Output the (X, Y) coordinate of the center of the cell containing the given text.  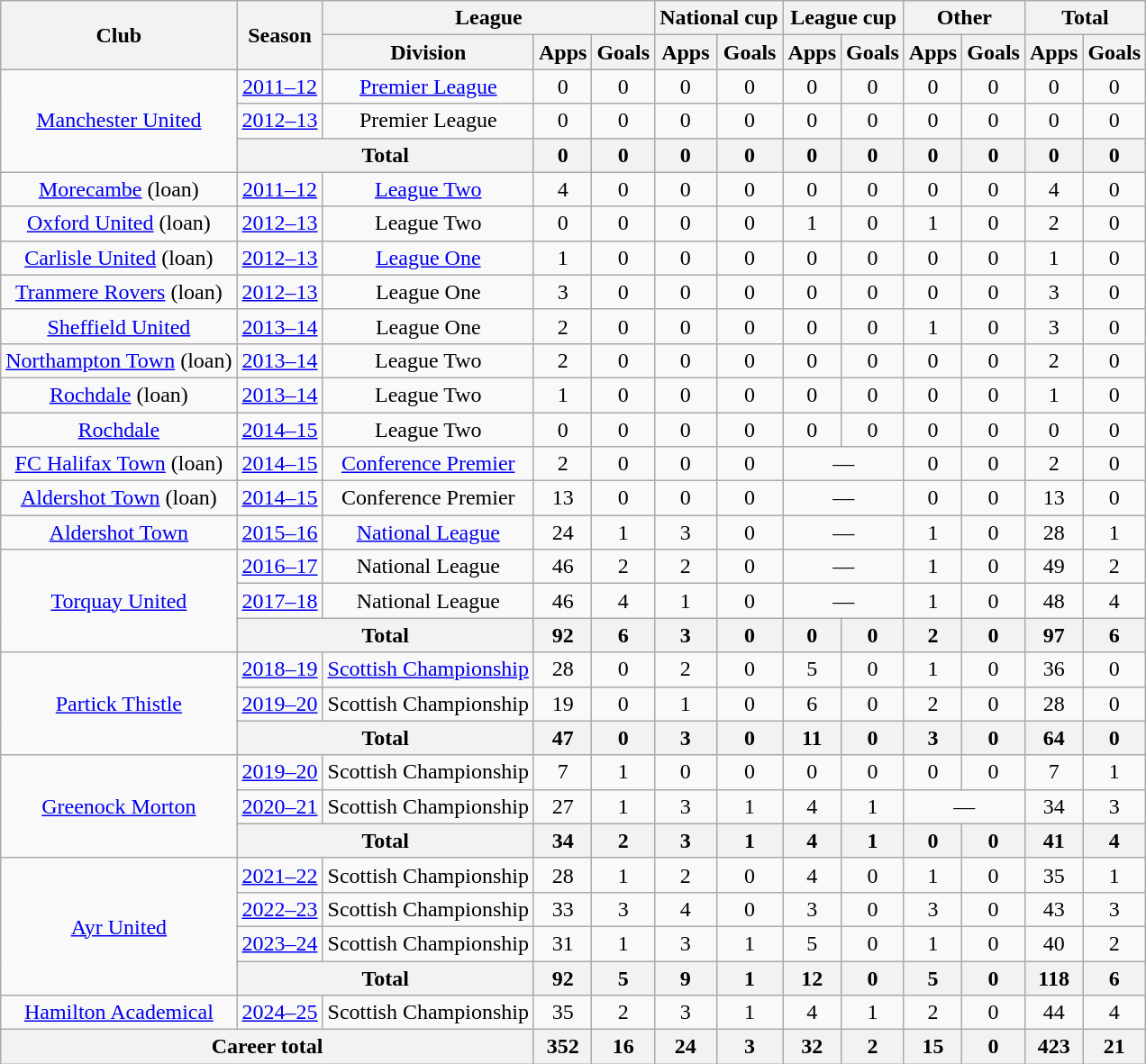
21 (1114, 1047)
2016–17 (279, 567)
Club (119, 35)
48 (1053, 601)
423 (1053, 1047)
Aldershot Town (119, 532)
Ayr United (119, 926)
2017–18 (279, 601)
44 (1053, 1013)
19 (562, 704)
15 (932, 1047)
40 (1053, 943)
2020–21 (279, 806)
118 (1053, 978)
FC Halifax Town (loan) (119, 464)
27 (562, 806)
Sheffield United (119, 326)
League (488, 18)
2015–16 (279, 532)
Northampton Town (loan) (119, 360)
49 (1053, 567)
9 (686, 978)
Other (964, 18)
Rochdale (119, 430)
Hamilton Academical (119, 1013)
Torquay United (119, 601)
Carlisle United (loan) (119, 258)
41 (1053, 841)
11 (812, 738)
Division (428, 52)
Morecambe (loan) (119, 189)
2018–19 (279, 669)
2023–24 (279, 943)
36 (1053, 669)
2021–22 (279, 875)
32 (812, 1047)
Rochdale (loan) (119, 395)
2022–23 (279, 909)
Career total (268, 1047)
12 (812, 978)
43 (1053, 909)
33 (562, 909)
47 (562, 738)
Oxford United (loan) (119, 223)
Aldershot Town (loan) (119, 498)
League cup (843, 18)
Tranmere Rovers (loan) (119, 292)
16 (623, 1047)
National cup (719, 18)
31 (562, 943)
64 (1053, 738)
Manchester United (119, 121)
352 (562, 1047)
2024–25 (279, 1013)
Greenock Morton (119, 806)
Season (279, 35)
97 (1053, 635)
Partick Thistle (119, 704)
